From the cell containing the given text, extract its center point as (x, y) coordinate. 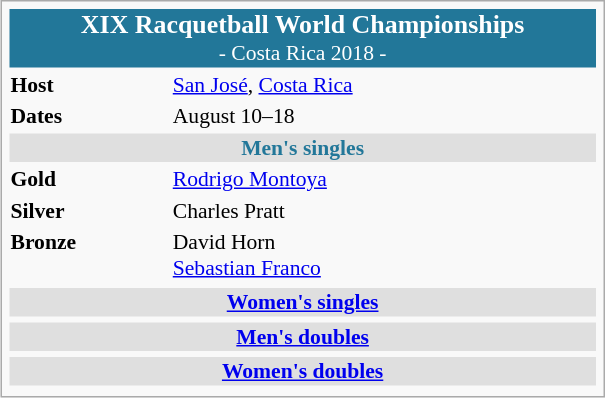
Charles Pratt (384, 210)
Dates (88, 116)
XIX Racquetball World Championships- Costa Rica 2018 - (302, 38)
August 10–18 (384, 116)
Women's doubles (302, 371)
David Horn Sebastian Franco (384, 255)
Host (88, 84)
Men's singles (302, 147)
Rodrigo Montoya (384, 179)
Silver (88, 210)
Bronze (88, 255)
Gold (88, 179)
Women's singles (302, 302)
Men's doubles (302, 336)
San José, Costa Rica (384, 84)
